Scan for the cell matching the given text and deliver its (X, Y) coordinate at center. 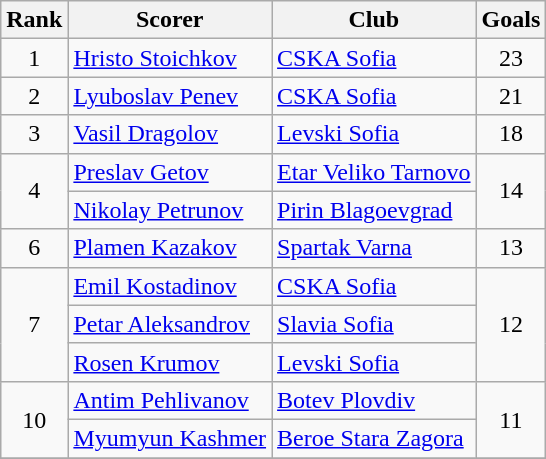
Goals (511, 20)
11 (511, 419)
13 (511, 248)
Hristo Stoichkov (170, 58)
Botev Plovdiv (374, 400)
12 (511, 324)
Preslav Getov (170, 172)
Rosen Krumov (170, 362)
1 (34, 58)
Scorer (170, 20)
14 (511, 191)
21 (511, 96)
Club (374, 20)
Rank (34, 20)
10 (34, 419)
2 (34, 96)
3 (34, 134)
Antim Pehlivanov (170, 400)
Etar Veliko Tarnovo (374, 172)
23 (511, 58)
Slavia Sofia (374, 324)
Pirin Blagoevgrad (374, 210)
Vasil Dragolov (170, 134)
Myumyun Kashmer (170, 438)
Plamen Kazakov (170, 248)
Nikolay Petrunov (170, 210)
18 (511, 134)
4 (34, 191)
Beroe Stara Zagora (374, 438)
Spartak Varna (374, 248)
7 (34, 324)
6 (34, 248)
Petar Aleksandrov (170, 324)
Emil Kostadinov (170, 286)
Lyuboslav Penev (170, 96)
